From the cell containing the given text, extract its center point as (X, Y) coordinate. 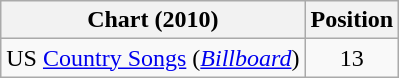
Position (352, 20)
13 (352, 58)
Chart (2010) (153, 20)
US Country Songs (Billboard) (153, 58)
